Search for the cell housing the specified text and yield its [X, Y] center coordinate. 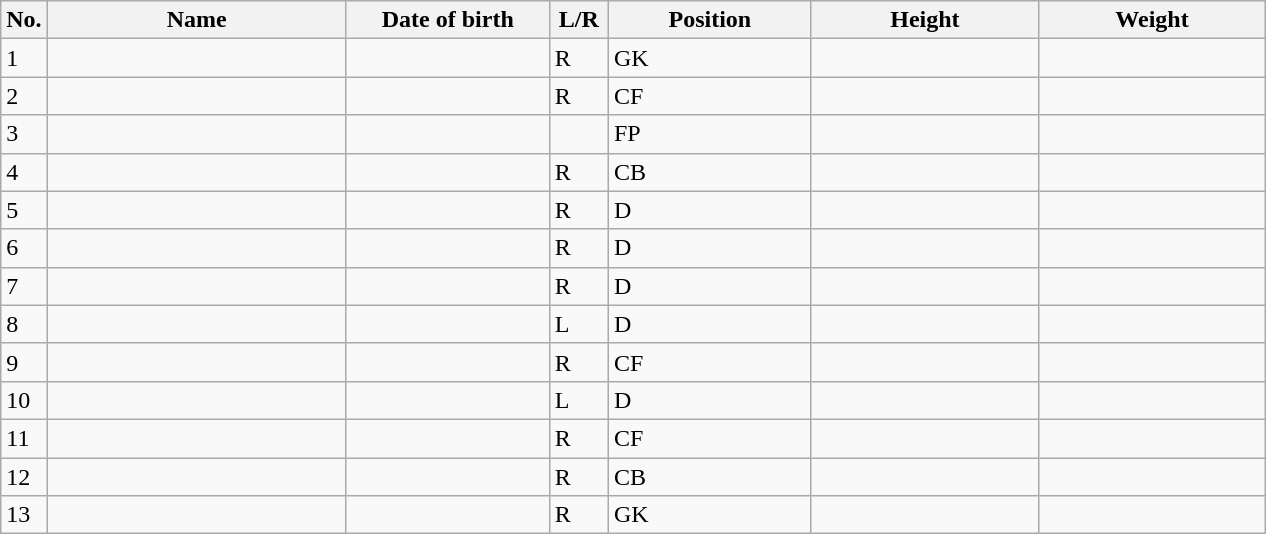
FP [710, 134]
2 [24, 96]
4 [24, 172]
12 [24, 477]
10 [24, 400]
8 [24, 324]
9 [24, 362]
Height [924, 20]
7 [24, 286]
Weight [1152, 20]
3 [24, 134]
Position [710, 20]
11 [24, 438]
13 [24, 515]
1 [24, 58]
5 [24, 210]
Name [196, 20]
Date of birth [448, 20]
L/R [578, 20]
No. [24, 20]
6 [24, 248]
